Output the (X, Y) coordinate of the center of the cell containing the given text.  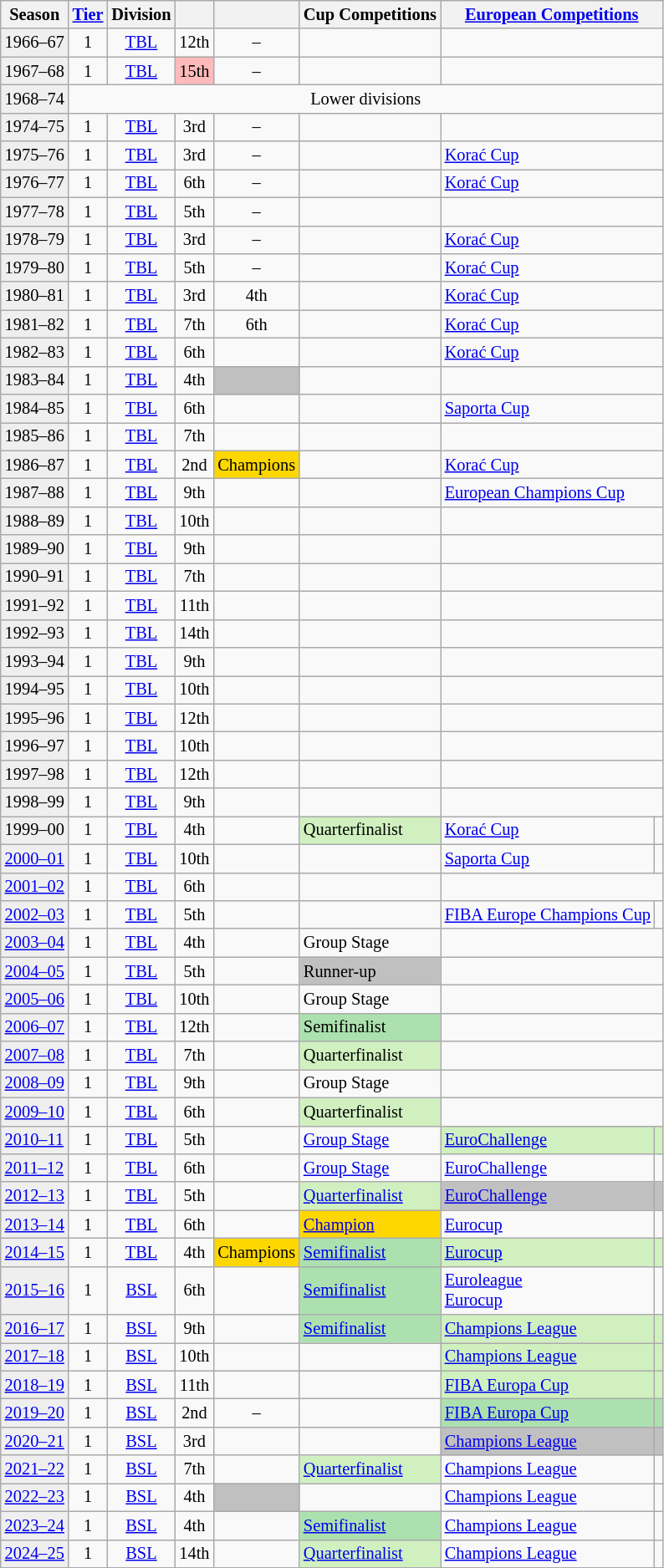
2009–10 (35, 1112)
European Champions Cup (552, 492)
2021–22 (35, 1469)
1988–89 (35, 521)
2006–07 (35, 1027)
15th (194, 71)
1976–77 (35, 183)
1982–83 (35, 352)
2024–25 (35, 1554)
2023–24 (35, 1525)
1993–94 (35, 661)
2020–21 (35, 1441)
2005–06 (35, 999)
1977–78 (35, 211)
2004–05 (35, 971)
1979–80 (35, 267)
1983–84 (35, 380)
1967–68 (35, 71)
1996–97 (35, 746)
1989–90 (35, 549)
1966–67 (35, 43)
1986–87 (35, 465)
Champion (370, 1224)
1987–88 (35, 492)
Runner-up (370, 971)
2016–17 (35, 1329)
1974–75 (35, 127)
2011–12 (35, 1168)
2000–01 (35, 858)
Tier (89, 14)
1980–81 (35, 296)
2012–13 (35, 1196)
2019–20 (35, 1413)
1992–93 (35, 634)
Season (35, 14)
2001–02 (35, 887)
2014–15 (35, 1252)
1981–82 (35, 324)
2010–11 (35, 1140)
2013–14 (35, 1224)
2017–18 (35, 1357)
1968–74 (35, 99)
2002–03 (35, 914)
1990–91 (35, 577)
2018–19 (35, 1385)
1994–95 (35, 690)
2003–04 (35, 943)
European Competitions (552, 14)
2015–16 (35, 1291)
2022–23 (35, 1497)
Division (140, 14)
1985–86 (35, 436)
2008–09 (35, 1083)
1978–79 (35, 240)
1991–92 (35, 605)
Euroleague Eurocup (548, 1291)
Lower divisions (366, 99)
Cup Competitions (370, 14)
2007–08 (35, 1056)
1984–85 (35, 409)
1975–76 (35, 155)
1997–98 (35, 774)
1999–00 (35, 830)
FIBA Europe Champions Cup (548, 914)
1995–96 (35, 718)
1998–99 (35, 802)
